For the text-containing cell, return its midpoint in [x, y] coordinate format. 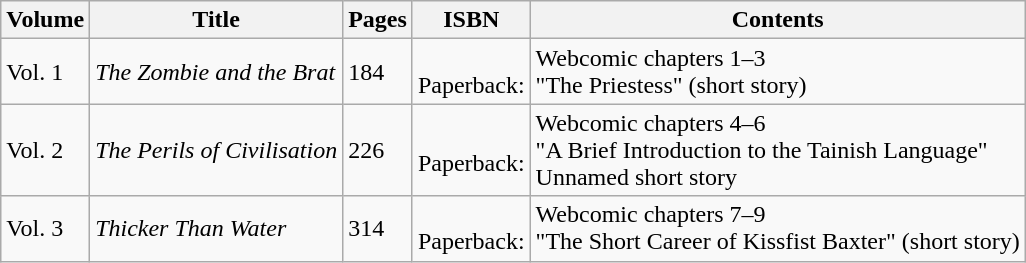
Volume [46, 20]
Vol. 2 [46, 150]
Webcomic chapters 7–9"The Short Career of Kissfist Baxter" (short story) [778, 228]
Vol. 3 [46, 228]
Pages [378, 20]
184 [378, 72]
Webcomic chapters 1–3"The Priestess" (short story) [778, 72]
314 [378, 228]
Title [216, 20]
Webcomic chapters 4–6"A Brief Introduction to the Tainish Language"Unnamed short story [778, 150]
Vol. 1 [46, 72]
Thicker Than Water [216, 228]
226 [378, 150]
The Zombie and the Brat [216, 72]
ISBN [471, 20]
Contents [778, 20]
The Perils of Civilisation [216, 150]
